Determine the [X, Y] coordinate at the center of the cell enclosing the given text.  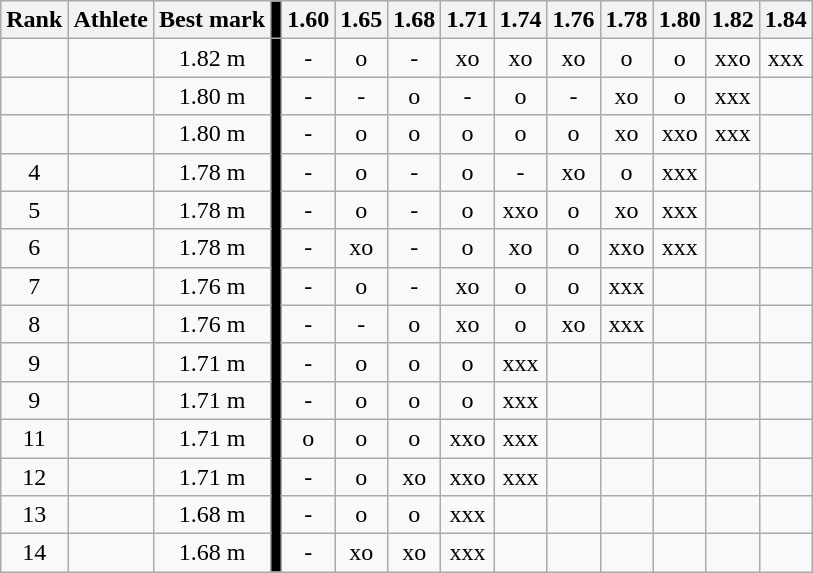
1.74 [520, 20]
1.60 [308, 20]
13 [34, 515]
1.76 [574, 20]
12 [34, 477]
1.78 [626, 20]
1.82 [732, 20]
6 [34, 248]
8 [34, 324]
11 [34, 438]
1.84 [786, 20]
Athlete [111, 20]
1.68 [414, 20]
4 [34, 172]
14 [34, 553]
7 [34, 286]
1.71 [468, 20]
Best mark [212, 20]
Rank [34, 20]
1.80 [680, 20]
5 [34, 210]
1.82 m [212, 58]
1.65 [362, 20]
